Provide the (X, Y) coordinate of the cell's center where the given text is located.  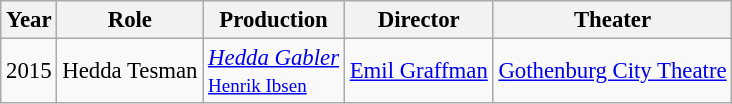
Hedda Tesman (130, 72)
Hedda Gabler Henrik Ibsen (274, 72)
Gothenburg City Theatre (612, 72)
Year (29, 20)
Production (274, 20)
Theater (612, 20)
2015 (29, 72)
Emil Graffman (418, 72)
Role (130, 20)
Director (418, 20)
